Provide the (x, y) coordinate of the cell's center where the given text is located.  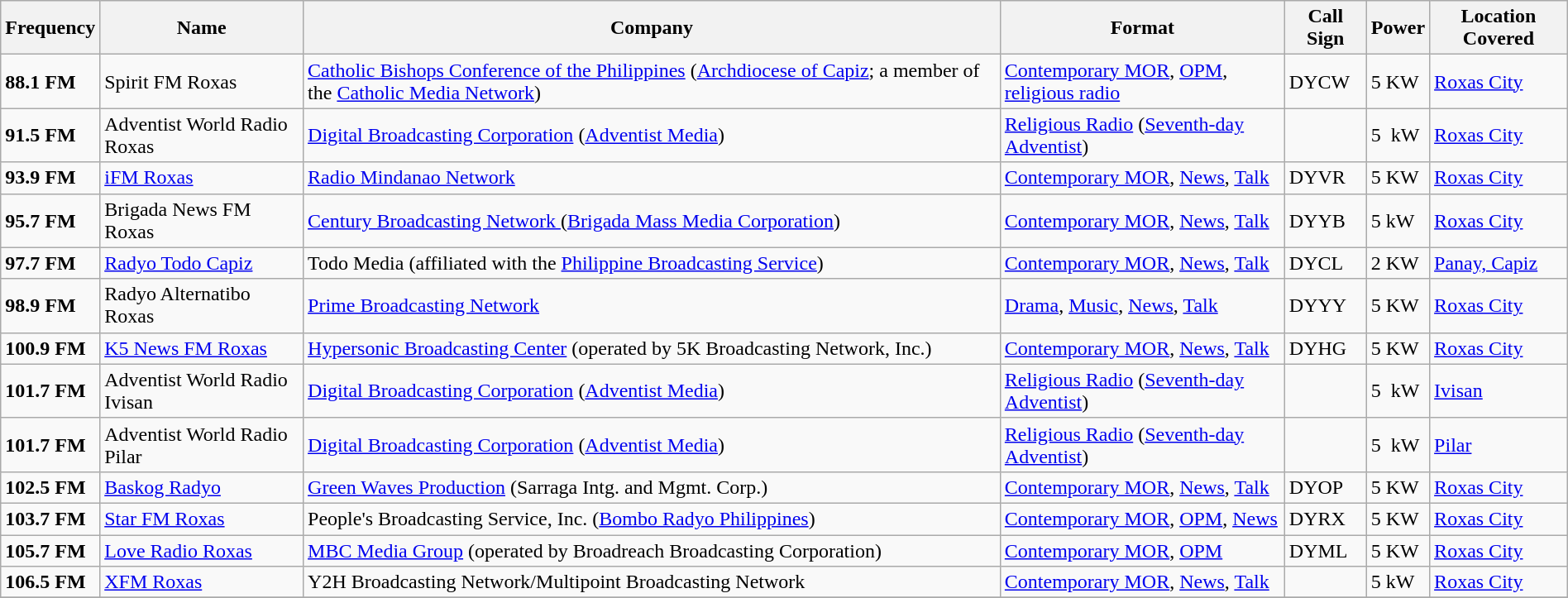
Radyo Alternatibo Roxas (202, 306)
Drama, Music, News, Talk (1142, 306)
Location Covered (1499, 28)
DYCW (1325, 81)
105.7 FM (50, 550)
DYHG (1325, 348)
Century Broadcasting Network (Brigada Mass Media Corporation) (652, 220)
Ivisan (1499, 390)
DYML (1325, 550)
Brigada News FM Roxas (202, 220)
Hypersonic Broadcasting Center (operated by 5K Broadcasting Network, Inc.) (652, 348)
Adventist World Radio Pilar (202, 445)
Love Radio Roxas (202, 550)
Contemporary MOR, OPM (1142, 550)
Adventist World Radio Roxas (202, 136)
Catholic Bishops Conference of the Philippines (Archdiocese of Capiz; a member of the Catholic Media Network) (652, 81)
Star FM Roxas (202, 519)
106.5 FM (50, 582)
102.5 FM (50, 487)
Power (1398, 28)
Radio Mindanao Network (652, 178)
Radyo Todo Capiz (202, 263)
DYVR (1325, 178)
Todo Media (affiliated with the Philippine Broadcasting Service) (652, 263)
Company (652, 28)
Spirit FM Roxas (202, 81)
88.1 FM (50, 81)
2 KW (1398, 263)
XFM Roxas (202, 582)
100.9 FM (50, 348)
DYRX (1325, 519)
97.7 FM (50, 263)
Call Sign (1325, 28)
Name (202, 28)
Adventist World Radio Ivisan (202, 390)
Contemporary MOR, OPM, News (1142, 519)
95.7 FM (50, 220)
DYYY (1325, 306)
Green Waves Production (Sarraga Intg. and Mgmt. Corp.) (652, 487)
DYYB (1325, 220)
K5 News FM Roxas (202, 348)
91.5 FM (50, 136)
Frequency (50, 28)
Contemporary MOR, OPM, religious radio (1142, 81)
Y2H Broadcasting Network/Multipoint Broadcasting Network (652, 582)
Baskog Radyo (202, 487)
Prime Broadcasting Network (652, 306)
iFM Roxas (202, 178)
MBC Media Group (operated by Broadreach Broadcasting Corporation) (652, 550)
Panay, Capiz (1499, 263)
Format (1142, 28)
Pilar (1499, 445)
98.9 FM (50, 306)
People's Broadcasting Service, Inc. (Bombo Radyo Philippines) (652, 519)
DYCL (1325, 263)
DYOP (1325, 487)
103.7 FM (50, 519)
93.9 FM (50, 178)
